Capture the cell that displays the provided text and extract its [x, y] central coordinate. 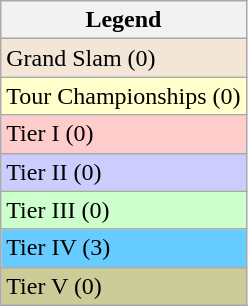
Tier I (0) [124, 134]
Grand Slam (0) [124, 58]
Legend [124, 20]
Tier V (0) [124, 286]
Tier II (0) [124, 172]
Tier IV (3) [124, 248]
Tier III (0) [124, 210]
Tour Championships (0) [124, 96]
